For the text-containing cell, return its midpoint in [x, y] coordinate format. 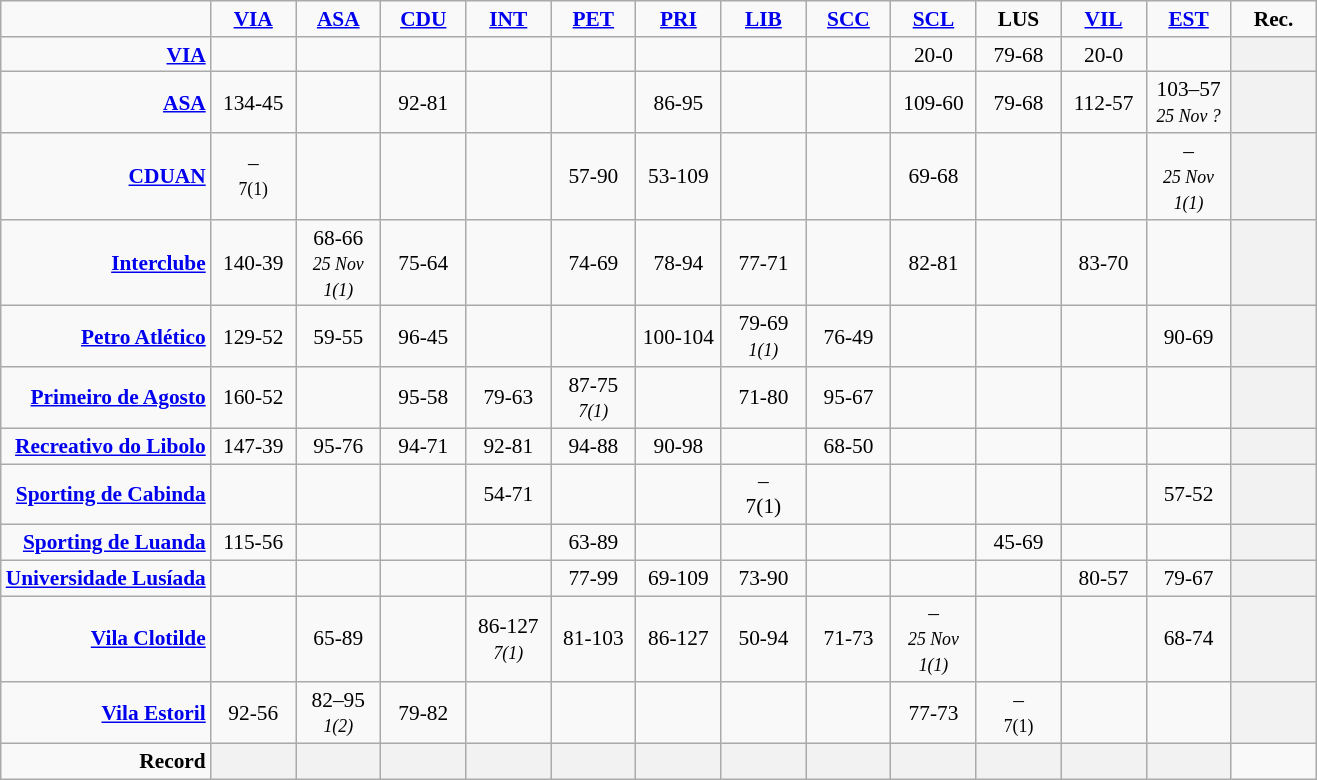
79-67 [1188, 578]
Sporting de Cabinda [106, 494]
INT [508, 19]
74-69 [594, 264]
79-69 1(1) [764, 336]
Vila Estoril [106, 712]
68-50 [848, 446]
86-127 [678, 640]
Universidade Lusíada [106, 578]
69-68 [934, 176]
63-89 [594, 543]
82-81 [934, 264]
LUS [1018, 19]
77-99 [594, 578]
71-80 [764, 398]
94-88 [594, 446]
90-69 [1188, 336]
Rec. [1274, 19]
129-52 [254, 336]
134-45 [254, 102]
95-58 [424, 398]
92-56 [254, 712]
71-73 [848, 640]
100-104 [678, 336]
50-94 [764, 640]
59-55 [338, 336]
76-49 [848, 336]
57-52 [1188, 494]
PET [594, 19]
65-89 [338, 640]
109-60 [934, 102]
69-109 [678, 578]
LIB [764, 19]
54-71 [508, 494]
96-45 [424, 336]
83-70 [1104, 264]
77-71 [764, 264]
SCL [934, 19]
82–95 1(2) [338, 712]
86-127 7(1) [508, 640]
Recreativo do Libolo [106, 446]
Primeiro de Agosto [106, 398]
PRI [678, 19]
95-67 [848, 398]
73-90 [764, 578]
SCC [848, 19]
79-63 [508, 398]
86-95 [678, 102]
– 7(1) [254, 176]
68-6625 Nov 1(1) [338, 264]
45-69 [1018, 543]
94-71 [424, 446]
77-73 [934, 712]
80-57 [1104, 578]
78-94 [678, 264]
Record [106, 761]
Interclube [106, 264]
140-39 [254, 264]
EST [1188, 19]
53-109 [678, 176]
90-98 [678, 446]
CDUAN [106, 176]
95-76 [338, 446]
112-57 [1104, 102]
VIL [1104, 19]
57-90 [594, 176]
79-82 [424, 712]
Vila Clotilde [106, 640]
103–5725 Nov ? [1188, 102]
CDU [424, 19]
160-52 [254, 398]
81-103 [594, 640]
115-56 [254, 543]
75-64 [424, 264]
147-39 [254, 446]
Petro Atlético [106, 336]
Sporting de Luanda [106, 543]
87-757(1) [594, 398]
68-74 [1188, 640]
